Search for the cell housing the specified text and yield its (x, y) center coordinate. 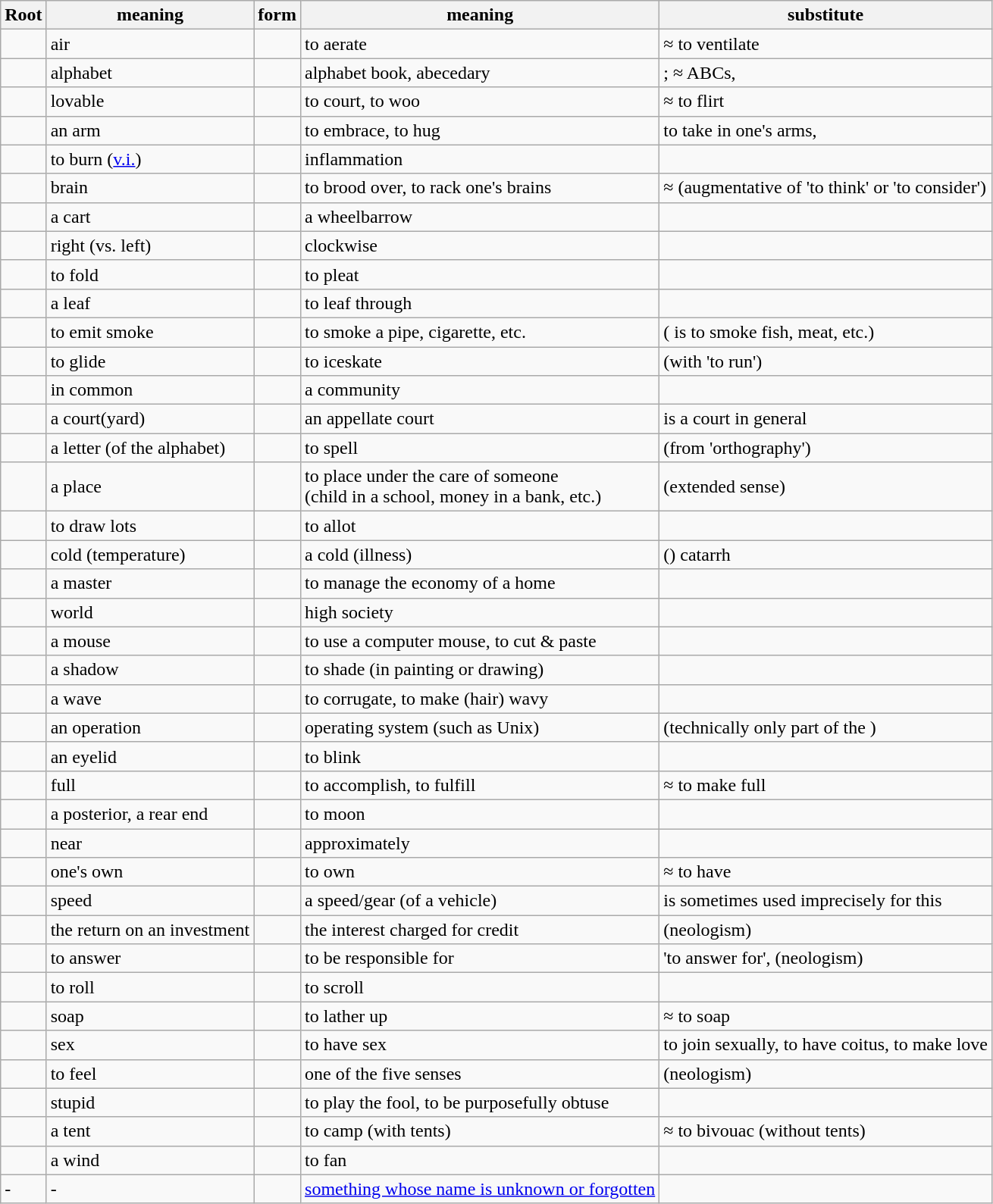
to scroll (481, 987)
to have sex (481, 1045)
to use a computer mouse, to cut & paste (481, 641)
operating system (such as Unix) (481, 727)
a cold (illness) (481, 555)
soap (150, 1016)
to lather up (481, 1016)
'to answer for', (neologism) (826, 959)
to leaf through (481, 303)
to accomplish, to fulfill (481, 785)
(technically only part of the ) (826, 727)
clockwise (481, 245)
the interest charged for credit (481, 930)
the return on an investment (150, 930)
to embrace, to hug (481, 130)
stupid (150, 1102)
full (150, 785)
right (vs. left) (150, 245)
speed (150, 901)
cold (temperature) (150, 555)
a mouse (150, 641)
a tent (150, 1131)
to roll (150, 987)
to burn (v.i.) (150, 159)
air (150, 44)
high society (481, 612)
to court, to woo (481, 102)
(with 'to run') (826, 361)
≈ to soap (826, 1016)
≈ to make full (826, 785)
an appellate court (481, 419)
a leaf (150, 303)
to aerate (481, 44)
a posterior, a rear end (150, 814)
() catarrh (826, 555)
approximately (481, 843)
a wheelbarrow (481, 217)
to fan (481, 1160)
to own (481, 872)
a place (150, 486)
near (150, 843)
form (277, 15)
in common (150, 390)
to blink (481, 756)
something whose name is unknown or forgotten (481, 1189)
(extended sense) (826, 486)
to manage the economy of a home (481, 583)
to play the fool, to be purposefully obtuse (481, 1102)
alphabet book, abecedary (481, 73)
to take in one's arms, (826, 130)
a wind (150, 1160)
inflammation (481, 159)
a letter (of the alphabet) (150, 448)
to place under the care of someone(child in a school, money in a bank, etc.) (481, 486)
lovable (150, 102)
; ≈ ABCs, (826, 73)
≈ to flirt (826, 102)
to camp (with tents) (481, 1131)
to allot (481, 526)
to moon (481, 814)
brain (150, 188)
(from 'orthography') (826, 448)
one of the five senses (481, 1074)
is sometimes used imprecisely for this (826, 901)
a wave (150, 699)
a community (481, 390)
substitute (826, 15)
a court(yard) (150, 419)
to answer (150, 959)
to spell (481, 448)
to pleat (481, 274)
to join sexually, to have coitus, to make love (826, 1045)
an arm (150, 130)
one's own (150, 872)
an operation (150, 727)
( is to smoke fish, meat, etc.) (826, 332)
world (150, 612)
is a court in general (826, 419)
a master (150, 583)
to brood over, to rack one's brains (481, 188)
to fold (150, 274)
a speed/gear (of a vehicle) (481, 901)
sex (150, 1045)
to corrugate, to make (hair) wavy (481, 699)
≈ to ventilate (826, 44)
alphabet (150, 73)
to shade (in painting or drawing) (481, 670)
≈ (augmentative of 'to think' or 'to consider') (826, 188)
to emit smoke (150, 332)
to smoke a pipe, cigarette, etc. (481, 332)
≈ to bivouac (without tents) (826, 1131)
Root (23, 15)
to feel (150, 1074)
to be responsible for (481, 959)
to draw lots (150, 526)
to iceskate (481, 361)
an eyelid (150, 756)
to glide (150, 361)
a shadow (150, 670)
≈ to have (826, 872)
a cart (150, 217)
